Output the [X, Y] coordinate of the center of the cell containing the given text.  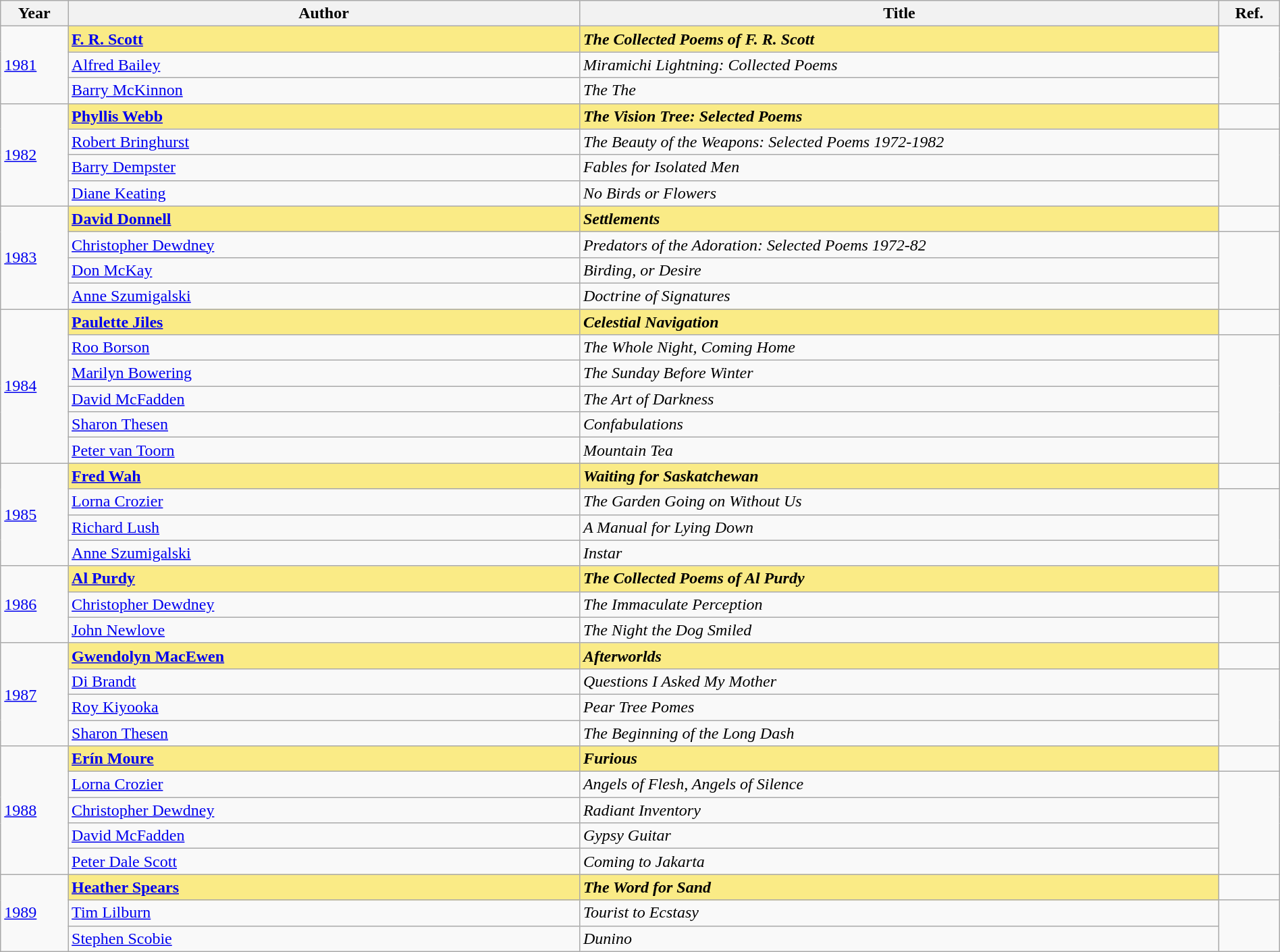
David Donnell [324, 219]
The Word for Sand [899, 887]
Radiant Inventory [899, 810]
John Newlove [324, 630]
1986 [34, 604]
Questions I Asked My Mother [899, 681]
Tim Lilburn [324, 913]
Phyllis Webb [324, 116]
1983 [34, 257]
1987 [34, 694]
Furious [899, 759]
Richard Lush [324, 527]
Fables for Isolated Men [899, 167]
Birding, or Desire [899, 270]
The Beginning of the Long Dash [899, 733]
The Sunday Before Winter [899, 373]
Pear Tree Pomes [899, 707]
The Garden Going on Without Us [899, 502]
The The [899, 90]
Alfred Bailey [324, 65]
The Beauty of the Weapons: Selected Poems 1972-1982 [899, 142]
The Collected Poems of F. R. Scott [899, 39]
The Art of Darkness [899, 399]
1981 [34, 65]
Title [899, 14]
A Manual for Lying Down [899, 527]
1985 [34, 514]
Doctrine of Signatures [899, 296]
Fred Wah [324, 476]
Robert Bringhurst [324, 142]
F. R. Scott [324, 39]
1988 [34, 810]
Angels of Flesh, Angels of Silence [899, 785]
Gypsy Guitar [899, 836]
Coming to Jakarta [899, 862]
Erín Moure [324, 759]
Afterworlds [899, 656]
Gwendolyn MacEwen [324, 656]
Mountain Tea [899, 450]
Tourist to Ecstasy [899, 913]
Dunino [899, 938]
Barry McKinnon [324, 90]
Settlements [899, 219]
Peter Dale Scott [324, 862]
Predators of the Adoration: Selected Poems 1972-82 [899, 244]
Roo Borson [324, 348]
1989 [34, 913]
The Collected Poems of Al Purdy [899, 579]
Roy Kiyooka [324, 707]
No Birds or Flowers [899, 193]
Peter van Toorn [324, 450]
Paulette Jiles [324, 322]
Year [34, 14]
Marilyn Bowering [324, 373]
1982 [34, 155]
Don McKay [324, 270]
Confabulations [899, 425]
The Night the Dog Smiled [899, 630]
Al Purdy [324, 579]
Heather Spears [324, 887]
Instar [899, 553]
Diane Keating [324, 193]
Author [324, 14]
The Whole Night, Coming Home [899, 348]
Waiting for Saskatchewan [899, 476]
The Vision Tree: Selected Poems [899, 116]
Barry Dempster [324, 167]
1984 [34, 386]
Di Brandt [324, 681]
Ref. [1250, 14]
The Immaculate Perception [899, 604]
Stephen Scobie [324, 938]
Celestial Navigation [899, 322]
Miramichi Lightning: Collected Poems [899, 65]
